Find where the given text appears and provide that cell's center as [X, Y] coordinate. 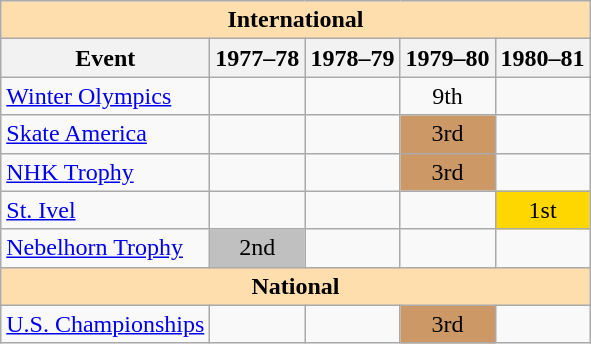
Winter Olympics [106, 96]
National [296, 286]
St. Ivel [106, 210]
Skate America [106, 134]
Event [106, 58]
9th [448, 96]
U.S. Championships [106, 324]
1977–78 [258, 58]
NHK Trophy [106, 172]
1980–81 [542, 58]
2nd [258, 248]
1st [542, 210]
Nebelhorn Trophy [106, 248]
International [296, 20]
1978–79 [352, 58]
1979–80 [448, 58]
